Extract the [x, y] coordinate from the center of the cell holding the provided text.  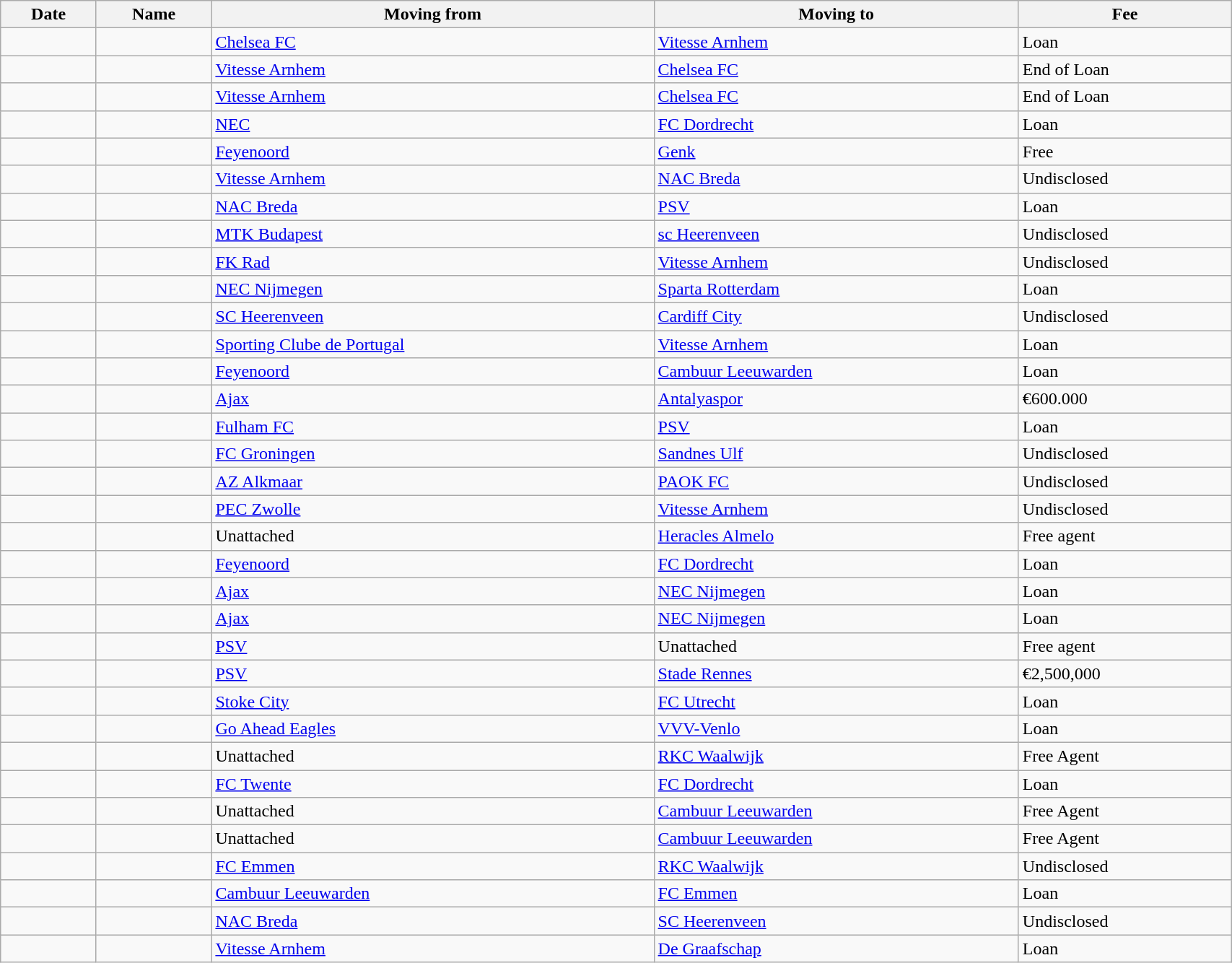
MTK Budapest [433, 234]
Moving from [433, 14]
FC Twente [433, 783]
€2,500,000 [1124, 674]
PEC Zwolle [433, 509]
Cardiff City [836, 316]
Genk [836, 152]
Stade Rennes [836, 674]
sc Heerenveen [836, 234]
NEC [433, 124]
Antalyaspor [836, 399]
De Graafschap [836, 949]
Date [49, 14]
Go Ahead Eagles [433, 728]
Sandnes Ulf [836, 454]
Stoke City [433, 701]
FC Utrecht [836, 701]
Sporting Clube de Portugal [433, 344]
AZ Alkmaar [433, 481]
Moving to [836, 14]
PAOK FC [836, 481]
Heracles Almelo [836, 536]
Free [1124, 152]
Fulham FC [433, 427]
Fee [1124, 14]
€600.000 [1124, 399]
Name [154, 14]
VVV-Venlo [836, 728]
Sparta Rotterdam [836, 289]
FK Rad [433, 261]
FC Groningen [433, 454]
